Return (x, y) of the center of cell containing provided text 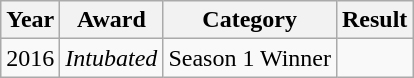
Season 1 Winner (250, 58)
Category (250, 20)
Result (374, 20)
Award (112, 20)
Year (30, 20)
Intubated (112, 58)
2016 (30, 58)
